Provide the (X, Y) coordinate of the cell's center where the given text is located.  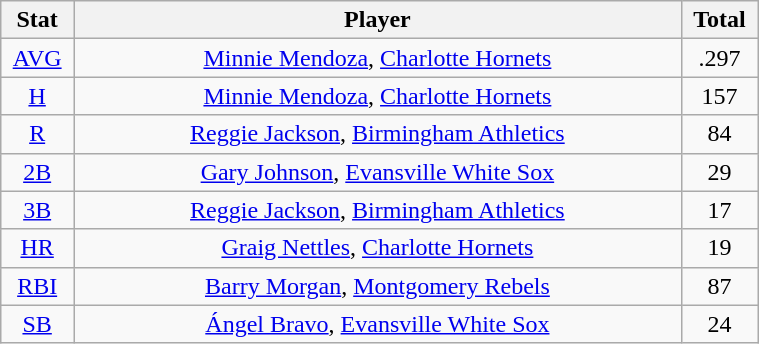
HR (38, 248)
17 (719, 210)
Graig Nettles, Charlotte Hornets (378, 248)
2B (38, 172)
Total (719, 20)
84 (719, 134)
Stat (38, 20)
3B (38, 210)
24 (719, 324)
H (38, 96)
157 (719, 96)
.297 (719, 58)
Gary Johnson, Evansville White Sox (378, 172)
RBI (38, 286)
29 (719, 172)
Barry Morgan, Montgomery Rebels (378, 286)
AVG (38, 58)
87 (719, 286)
Ángel Bravo, Evansville White Sox (378, 324)
R (38, 134)
19 (719, 248)
Player (378, 20)
SB (38, 324)
